Scan for the cell matching the given text and deliver its [X, Y] coordinate at center. 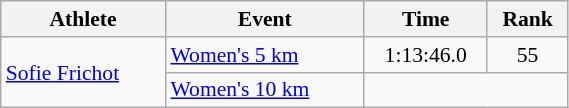
Event [264, 19]
Time [426, 19]
Sofie Frichot [84, 72]
Women's 5 km [264, 55]
Rank [528, 19]
Athlete [84, 19]
1:13:46.0 [426, 55]
Women's 10 km [264, 90]
55 [528, 55]
